Search for the cell housing the specified text and yield its [X, Y] center coordinate. 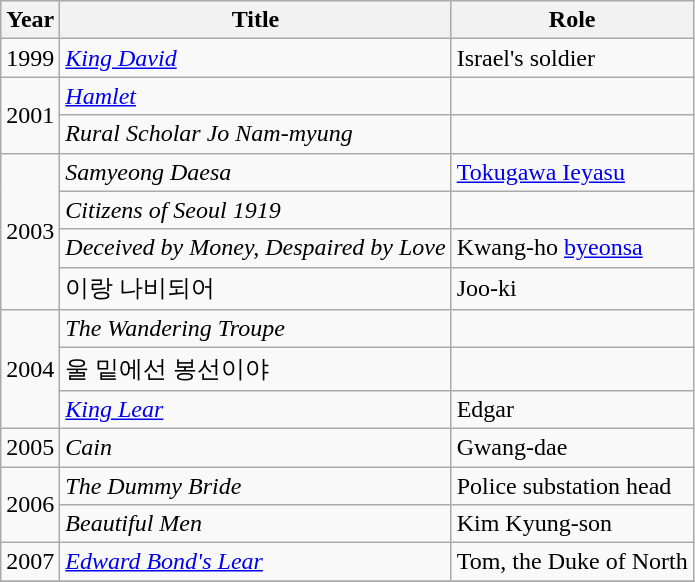
Beautiful Men [256, 524]
The Dummy Bride [256, 485]
Kim Kyung-son [572, 524]
2007 [30, 562]
Kwang-ho byeonsa [572, 248]
Gwang-dae [572, 447]
Cain [256, 447]
Title [256, 20]
Deceived by Money, Despaired by Love [256, 248]
Edward Bond's Lear [256, 562]
이랑 나비되어 [256, 288]
2001 [30, 115]
Police substation head [572, 485]
Israel's soldier [572, 58]
Role [572, 20]
2006 [30, 504]
Tom, the Duke of North [572, 562]
Rural Scholar Jo Nam-myung [256, 134]
1999 [30, 58]
울 밑에선 봉선이야 [256, 370]
2004 [30, 370]
Hamlet [256, 96]
Year [30, 20]
Samyeong Daesa [256, 172]
King Lear [256, 409]
2003 [30, 232]
King David [256, 58]
Citizens of Seoul 1919 [256, 210]
The Wandering Troupe [256, 329]
Tokugawa Ieyasu [572, 172]
Joo-ki [572, 288]
Edgar [572, 409]
2005 [30, 447]
